Provide the [X, Y] coordinate of the cell's center where the given text is located.  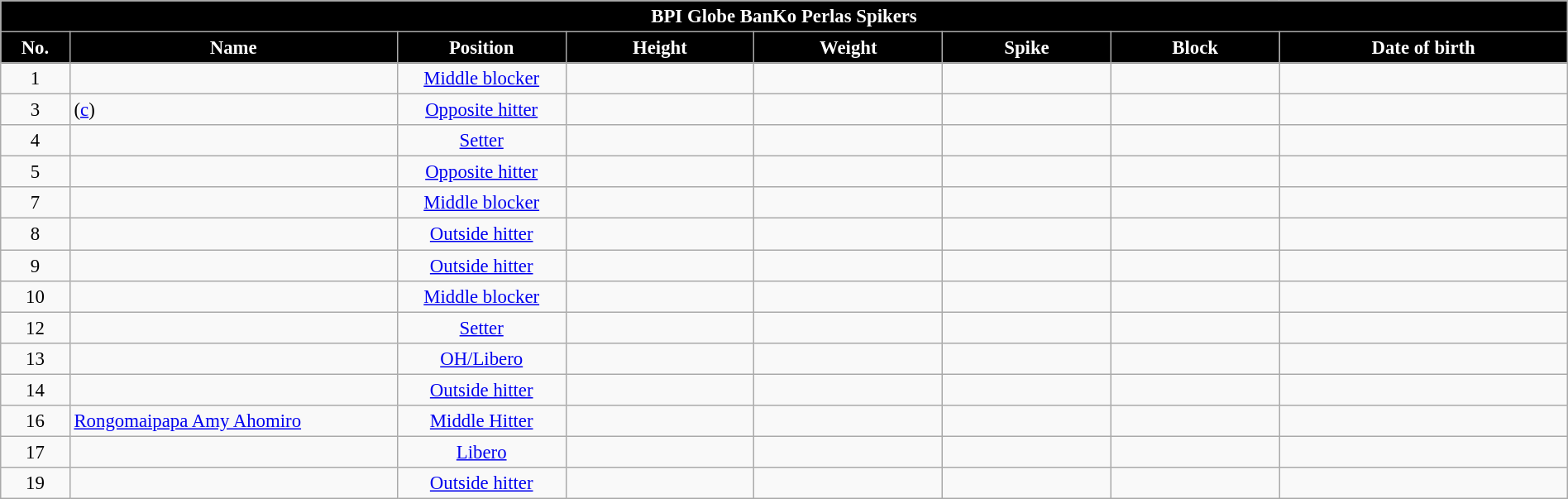
Weight [849, 48]
Libero [481, 452]
Middle Hitter [481, 421]
12 [35, 328]
(c) [233, 110]
16 [35, 421]
Name [233, 48]
13 [35, 358]
7 [35, 203]
No. [35, 48]
17 [35, 452]
5 [35, 172]
10 [35, 296]
OH/Libero [481, 358]
4 [35, 141]
Position [481, 48]
14 [35, 390]
Spike [1027, 48]
8 [35, 234]
Date of birth [1423, 48]
1 [35, 79]
19 [35, 483]
9 [35, 266]
Height [660, 48]
BPI Globe BanKo Perlas Spikers [784, 17]
Rongomaipapa Amy Ahomiro [233, 421]
3 [35, 110]
Block [1195, 48]
